Provide the [x, y] coordinate of the cell's center where the given text is located.  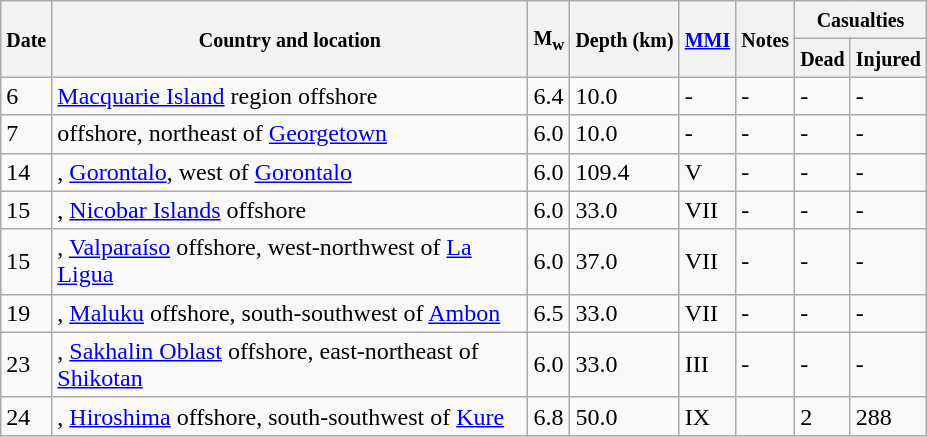
Country and location [290, 39]
14 [26, 172]
Injured [888, 58]
offshore, northeast of Georgetown [290, 134]
MMI [708, 39]
6.4 [549, 96]
6.5 [549, 313]
7 [26, 134]
IX [708, 416]
Mw [549, 39]
, Maluku offshore, south-southwest of Ambon [290, 313]
23 [26, 364]
109.4 [624, 172]
, Valparaíso offshore, west-northwest of La Ligua [290, 262]
24 [26, 416]
III [708, 364]
2 [823, 416]
50.0 [624, 416]
288 [888, 416]
Depth (km) [624, 39]
Macquarie Island region offshore [290, 96]
V [708, 172]
, Nicobar Islands offshore [290, 210]
19 [26, 313]
37.0 [624, 262]
6 [26, 96]
6.8 [549, 416]
, Sakhalin Oblast offshore, east-northeast of Shikotan [290, 364]
Dead [823, 58]
, Gorontalo, west of Gorontalo [290, 172]
Notes [766, 39]
Casualties [861, 20]
, Hiroshima offshore, south-southwest of Kure [290, 416]
Date [26, 39]
